Find where the given text appears and provide that cell's center as [x, y] coordinate. 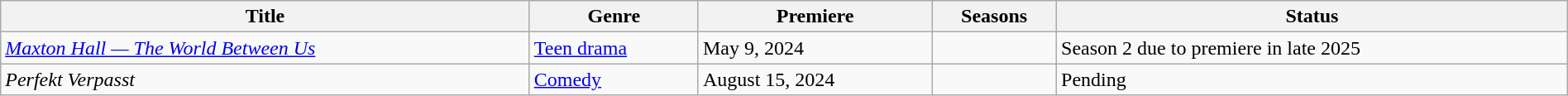
Maxton Hall — The World Between Us [265, 48]
Pending [1312, 79]
Comedy [614, 79]
Seasons [994, 17]
Genre [614, 17]
Teen drama [614, 48]
Perfekt Verpasst [265, 79]
Season 2 due to premiere in late 2025 [1312, 48]
Status [1312, 17]
August 15, 2024 [815, 79]
Premiere [815, 17]
May 9, 2024 [815, 48]
Title [265, 17]
